Find where the given text appears and provide that cell's center as (x, y) coordinate. 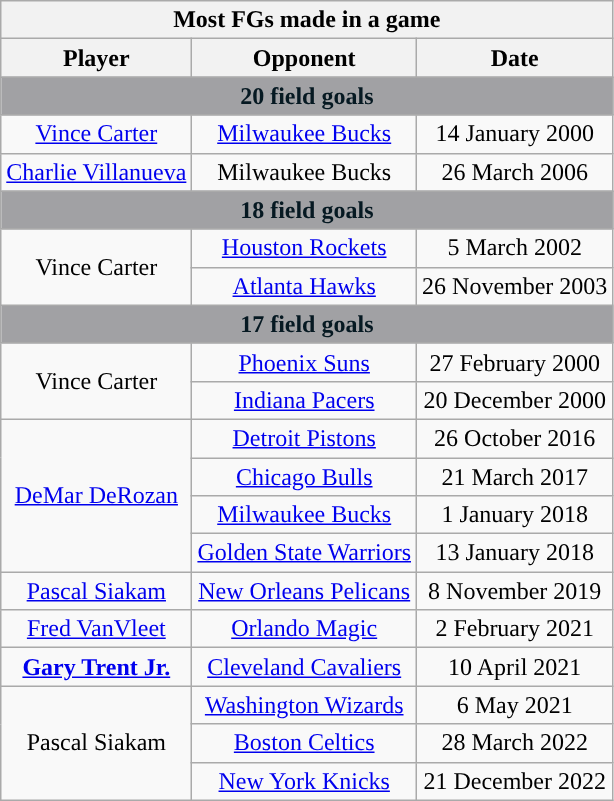
26 October 2016 (515, 438)
8 November 2019 (515, 591)
Date (515, 58)
5 March 2002 (515, 248)
14 January 2000 (515, 134)
28 March 2022 (515, 743)
10 April 2021 (515, 667)
20 field goals (307, 96)
Player (96, 58)
Orlando Magic (304, 629)
Golden State Warriors (304, 553)
26 November 2003 (515, 286)
Chicago Bulls (304, 477)
Detroit Pistons (304, 438)
13 January 2018 (515, 553)
New Orleans Pelicans (304, 591)
6 May 2021 (515, 705)
2 February 2021 (515, 629)
20 December 2000 (515, 400)
Houston Rockets (304, 248)
Atlanta Hawks (304, 286)
New York Knicks (304, 781)
Fred VanVleet (96, 629)
Charlie Villanueva (96, 172)
Opponent (304, 58)
27 February 2000 (515, 362)
DeMar DeRozan (96, 495)
Phoenix Suns (304, 362)
21 December 2022 (515, 781)
1 January 2018 (515, 515)
Washington Wizards (304, 705)
Most FGs made in a game (307, 20)
17 field goals (307, 324)
18 field goals (307, 210)
Boston Celtics (304, 743)
Gary Trent Jr. (96, 667)
Indiana Pacers (304, 400)
21 March 2017 (515, 477)
26 March 2006 (515, 172)
Cleveland Cavaliers (304, 667)
